Find where the given text appears and provide that cell's center as (x, y) coordinate. 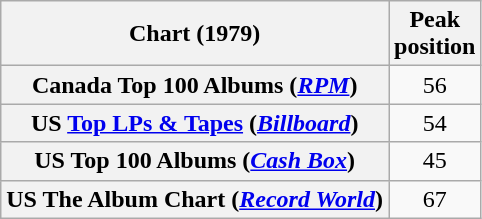
54 (435, 123)
45 (435, 161)
56 (435, 85)
US The Album Chart (Record World) (195, 199)
Canada Top 100 Albums (RPM) (195, 85)
Chart (1979) (195, 34)
67 (435, 199)
US Top 100 Albums (Cash Box) (195, 161)
US Top LPs & Tapes (Billboard) (195, 123)
Peakposition (435, 34)
